Provide the [X, Y] coordinate of the cell's center where the given text is located.  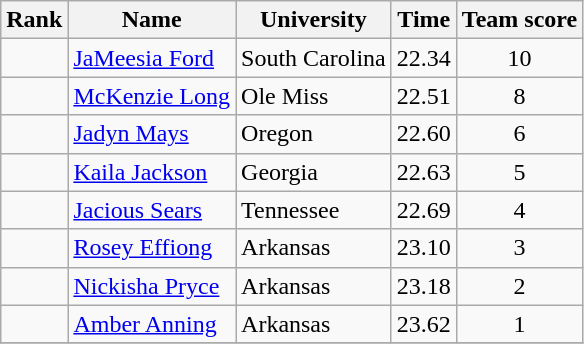
23.10 [424, 248]
23.18 [424, 286]
22.34 [424, 58]
3 [519, 248]
Rosey Effiong [152, 248]
Kaila Jackson [152, 172]
Georgia [314, 172]
23.62 [424, 324]
Jadyn Mays [152, 134]
Name [152, 20]
6 [519, 134]
8 [519, 96]
22.60 [424, 134]
22.63 [424, 172]
5 [519, 172]
McKenzie Long [152, 96]
22.69 [424, 210]
Jacious Sears [152, 210]
Tennessee [314, 210]
JaMeesia Ford [152, 58]
Team score [519, 20]
South Carolina [314, 58]
Nickisha Pryce [152, 286]
Time [424, 20]
Oregon [314, 134]
10 [519, 58]
1 [519, 324]
University [314, 20]
Ole Miss [314, 96]
2 [519, 286]
22.51 [424, 96]
4 [519, 210]
Amber Anning [152, 324]
Rank [34, 20]
